Detect which cell encompasses the target text, then output its [X, Y] center coordinate. 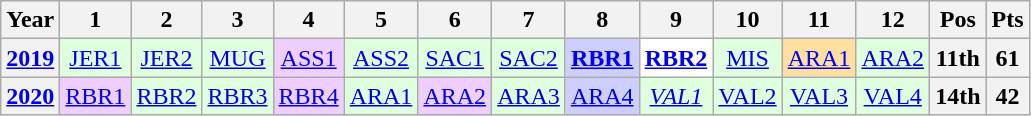
7 [529, 20]
ASS2 [381, 58]
14th [958, 96]
4 [308, 20]
ARA4 [602, 96]
8 [602, 20]
MIS [748, 58]
42 [1008, 96]
RBR3 [238, 96]
2 [166, 20]
VAL2 [748, 96]
3 [238, 20]
VAL3 [819, 96]
SAC2 [529, 58]
2019 [30, 58]
9 [676, 20]
VAL1 [676, 96]
VAL4 [893, 96]
2020 [30, 96]
12 [893, 20]
1 [96, 20]
MUG [238, 58]
Pts [1008, 20]
ASS1 [308, 58]
Year [30, 20]
6 [455, 20]
11th [958, 58]
JER1 [96, 58]
ARA3 [529, 96]
Pos [958, 20]
5 [381, 20]
RBR4 [308, 96]
JER2 [166, 58]
SAC1 [455, 58]
10 [748, 20]
61 [1008, 58]
11 [819, 20]
